For the text-containing cell, return its midpoint in (x, y) coordinate format. 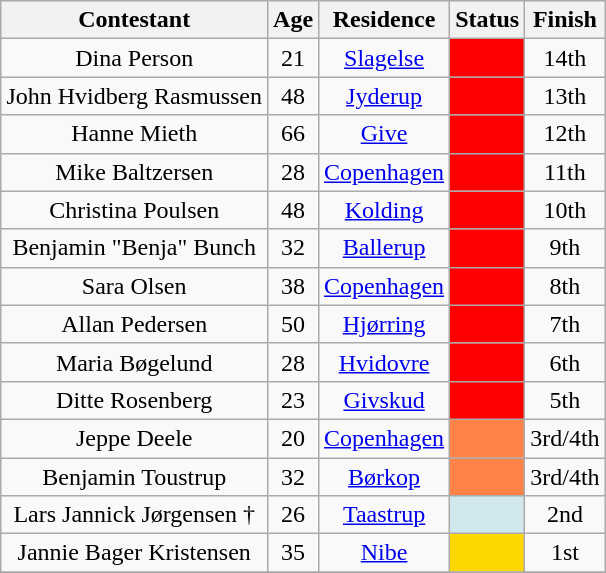
Jeppe Deele (134, 438)
Taastrup (384, 515)
Ditte Rosenberg (134, 400)
6th (565, 362)
Børkop (384, 477)
Benjamin "Benja" Bunch (134, 248)
12th (565, 134)
8th (565, 286)
5th (565, 400)
20 (294, 438)
Sara Olsen (134, 286)
9th (565, 248)
Christina Poulsen (134, 210)
Slagelse (384, 58)
38 (294, 286)
Hvidovre (384, 362)
66 (294, 134)
11th (565, 172)
Jannie Bager Kristensen (134, 553)
10th (565, 210)
Age (294, 20)
Mike Baltzersen (134, 172)
Allan Pedersen (134, 324)
Lars Jannick Jørgensen † (134, 515)
Finish (565, 20)
13th (565, 96)
1st (565, 553)
Givskud (384, 400)
John Hvidberg Rasmussen (134, 96)
14th (565, 58)
Residence (384, 20)
Give (384, 134)
Contestant (134, 20)
Hjørring (384, 324)
21 (294, 58)
Dina Person (134, 58)
23 (294, 400)
Nibe (384, 553)
26 (294, 515)
Kolding (384, 210)
Ballerup (384, 248)
Jyderup (384, 96)
7th (565, 324)
Maria Bøgelund (134, 362)
Benjamin Toustrup (134, 477)
Status (488, 20)
50 (294, 324)
Hanne Mieth (134, 134)
35 (294, 553)
2nd (565, 515)
